Return the (X, Y) coordinate for the center point of the cell that contains the specified text.  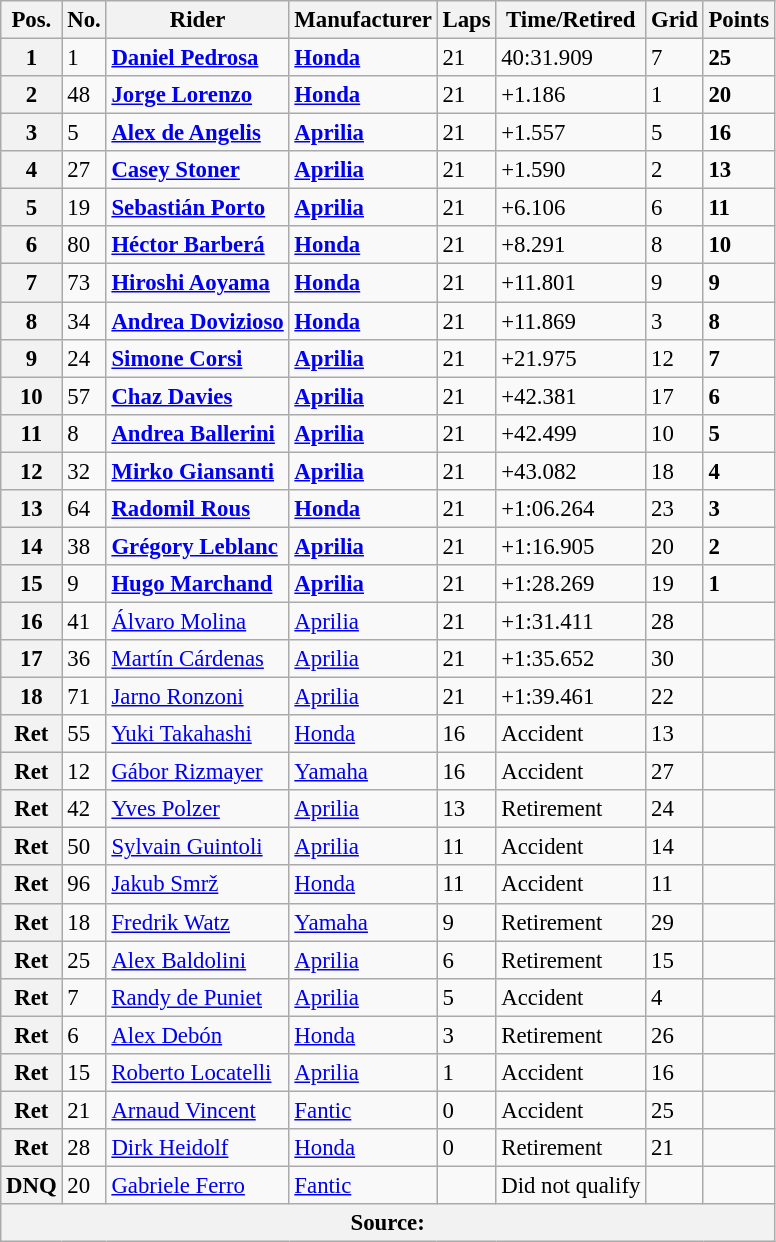
57 (84, 396)
Mirko Giansanti (198, 471)
34 (84, 321)
Daniel Pedrosa (198, 58)
71 (84, 697)
+1:06.264 (571, 509)
Points (738, 20)
+1:35.652 (571, 659)
48 (84, 95)
Yuki Takahashi (198, 734)
Pos. (32, 20)
42 (84, 809)
+11.801 (571, 283)
26 (674, 1035)
30 (674, 659)
Alex Debón (198, 1035)
Gábor Rizmayer (198, 772)
Rider (198, 20)
Grégory Leblanc (198, 546)
+42.381 (571, 396)
Source: (388, 1223)
40:31.909 (571, 58)
Dirk Heidolf (198, 1148)
Yves Polzer (198, 809)
+1.557 (571, 133)
+1.186 (571, 95)
+1:28.269 (571, 584)
64 (84, 509)
Andrea Ballerini (198, 433)
+42.499 (571, 433)
Jakub Smrž (198, 885)
+6.106 (571, 208)
55 (84, 734)
No. (84, 20)
+8.291 (571, 245)
Andrea Dovizioso (198, 321)
Hugo Marchand (198, 584)
Hiroshi Aoyama (198, 283)
Alex de Angelis (198, 133)
73 (84, 283)
38 (84, 546)
DNQ (32, 1185)
Jorge Lorenzo (198, 95)
+1:39.461 (571, 697)
36 (84, 659)
Fredrik Watz (198, 922)
96 (84, 885)
Jarno Ronzoni (198, 697)
+1.590 (571, 170)
32 (84, 471)
+21.975 (571, 358)
Álvaro Molina (198, 621)
+1:31.411 (571, 621)
Laps (466, 20)
Did not qualify (571, 1185)
Grid (674, 20)
Alex Baldolini (198, 960)
Sylvain Guintoli (198, 847)
Roberto Locatelli (198, 1073)
+11.869 (571, 321)
Casey Stoner (198, 170)
Chaz Davies (198, 396)
Héctor Barberá (198, 245)
Time/Retired (571, 20)
Gabriele Ferro (198, 1185)
23 (674, 509)
Arnaud Vincent (198, 1110)
+1:16.905 (571, 546)
41 (84, 621)
Radomil Rous (198, 509)
Martín Cárdenas (198, 659)
+43.082 (571, 471)
Simone Corsi (198, 358)
Sebastián Porto (198, 208)
Randy de Puniet (198, 997)
22 (674, 697)
80 (84, 245)
29 (674, 922)
Manufacturer (363, 20)
50 (84, 847)
